Capture the cell that displays the provided text and extract its [X, Y] central coordinate. 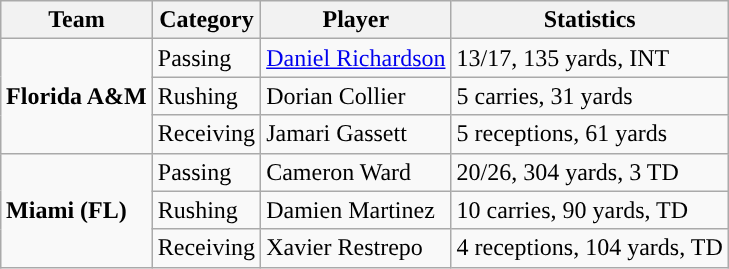
Florida A&M [77, 96]
Player [356, 20]
5 receptions, 61 yards [590, 134]
Miami (FL) [77, 210]
Category [206, 20]
Dorian Collier [356, 96]
20/26, 304 yards, 3 TD [590, 172]
Cameron Ward [356, 172]
10 carries, 90 yards, TD [590, 210]
Team [77, 20]
Damien Martinez [356, 210]
Jamari Gassett [356, 134]
Xavier Restrepo [356, 248]
4 receptions, 104 yards, TD [590, 248]
Daniel Richardson [356, 58]
13/17, 135 yards, INT [590, 58]
5 carries, 31 yards [590, 96]
Statistics [590, 20]
